Find where the given text appears and provide that cell's center as [X, Y] coordinate. 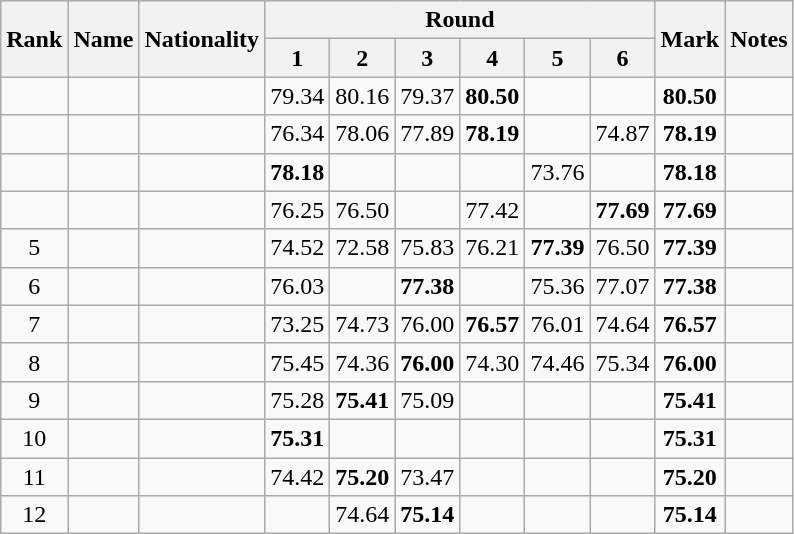
12 [34, 515]
80.16 [362, 96]
2 [362, 58]
73.47 [428, 477]
73.76 [558, 172]
79.34 [298, 96]
75.36 [558, 286]
74.87 [622, 134]
75.83 [428, 248]
77.07 [622, 286]
3 [428, 58]
79.37 [428, 96]
4 [492, 58]
Round [460, 20]
78.06 [362, 134]
7 [34, 324]
Notes [759, 39]
77.42 [492, 210]
1 [298, 58]
Rank [34, 39]
Mark [690, 39]
74.30 [492, 362]
76.01 [558, 324]
8 [34, 362]
74.36 [362, 362]
75.45 [298, 362]
73.25 [298, 324]
75.28 [298, 400]
9 [34, 400]
74.42 [298, 477]
75.34 [622, 362]
76.25 [298, 210]
76.34 [298, 134]
72.58 [362, 248]
Name [104, 39]
76.21 [492, 248]
74.73 [362, 324]
Nationality [202, 39]
11 [34, 477]
75.09 [428, 400]
10 [34, 438]
74.46 [558, 362]
74.52 [298, 248]
77.89 [428, 134]
76.03 [298, 286]
